From the cell containing the given text, extract its center point as (x, y) coordinate. 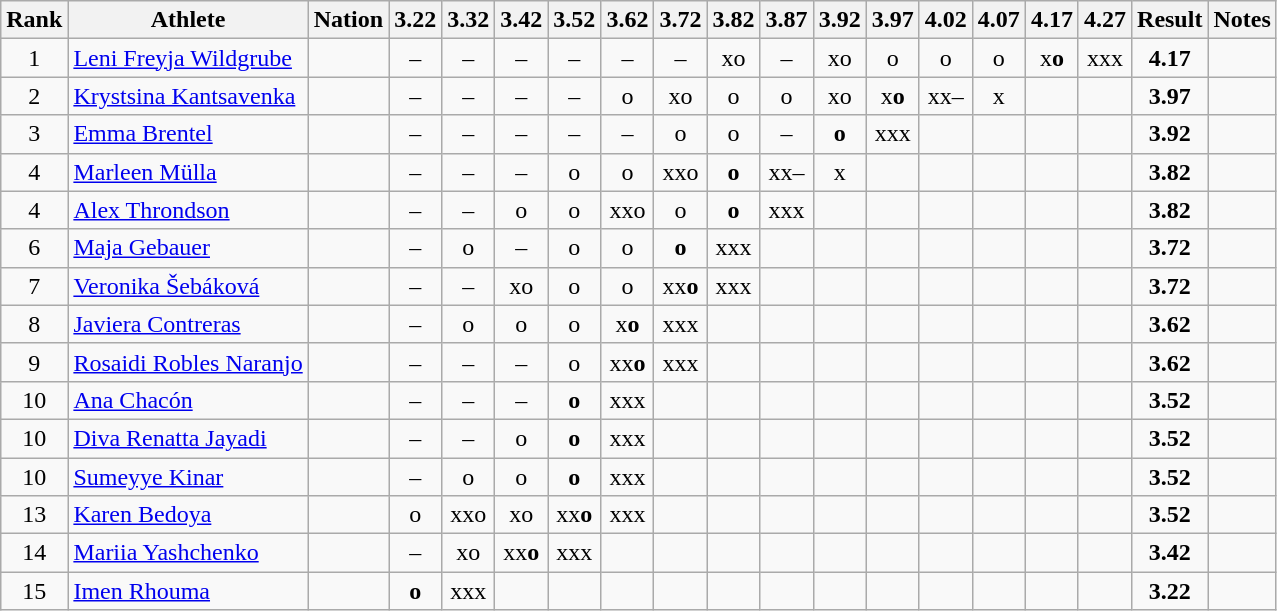
7 (34, 286)
Mariia Yashchenko (188, 553)
Javiera Contreras (188, 324)
Imen Rhouma (188, 591)
Athlete (188, 20)
Karen Bedoya (188, 515)
2 (34, 96)
Notes (1242, 20)
Sumeyye Kinar (188, 477)
1 (34, 58)
8 (34, 324)
Emma Brentel (188, 134)
9 (34, 362)
Rank (34, 20)
4.07 (998, 20)
Diva Renatta Jayadi (188, 438)
Marleen Mülla (188, 172)
Krystsina Kantsavenka (188, 96)
Leni Freyja Wildgrube (188, 58)
15 (34, 591)
3.32 (468, 20)
Result (1170, 20)
13 (34, 515)
Rosaidi Robles Naranjo (188, 362)
Ana Chacón (188, 400)
3.87 (786, 20)
4.27 (1104, 20)
6 (34, 248)
4.02 (946, 20)
3 (34, 134)
Alex Throndson (188, 210)
Nation (348, 20)
14 (34, 553)
Veronika Šebáková (188, 286)
Maja Gebauer (188, 248)
